Pinpoint the cell where the given text exists, returning its [X, Y] midpoint coordinate. 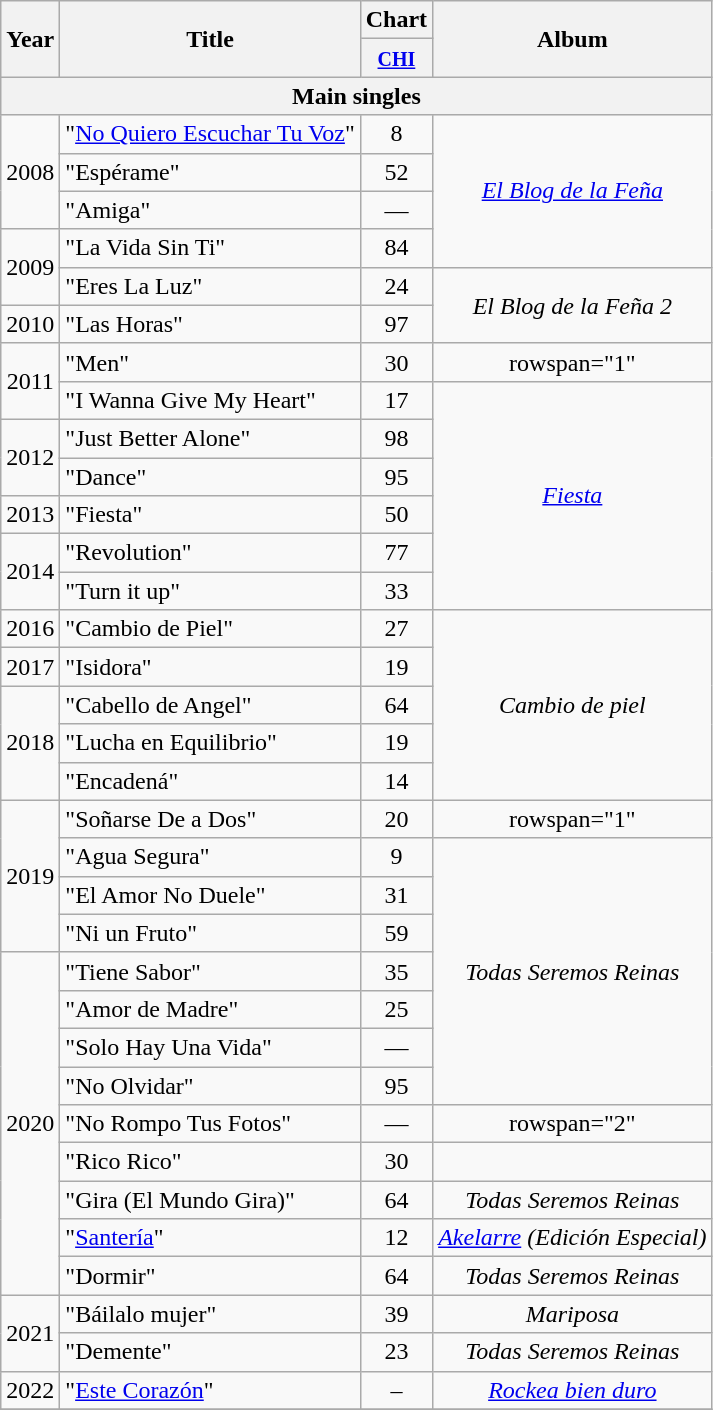
39 [396, 1314]
"Las Horas" [210, 324]
20 [396, 819]
El Blog de la Feña 2 [572, 305]
"Tiene Sabor" [210, 971]
"No Quiero Escuchar Tu Voz" [210, 134]
14 [396, 781]
23 [396, 1352]
Fiesta [572, 495]
"No Olvidar" [210, 1085]
24 [396, 286]
"Soñarse De a Dos" [210, 819]
"Revolution" [210, 553]
84 [396, 248]
50 [396, 515]
2011 [30, 381]
"La Vida Sin Ti" [210, 248]
"Isidora" [210, 667]
Akelarre (Edición Especial) [572, 1238]
Album [572, 39]
2008 [30, 172]
17 [396, 400]
31 [396, 895]
"No Rompo Tus Fotos" [210, 1124]
2021 [30, 1333]
El Blog de la Feña [572, 191]
Mariposa [572, 1314]
77 [396, 553]
Main singles [356, 96]
"Santería" [210, 1238]
Chart [396, 20]
"Eres La Luz" [210, 286]
9 [396, 857]
"Cambio de Piel" [210, 629]
rowspan="2" [572, 1124]
"Báilalo mujer" [210, 1314]
2013 [30, 515]
2020 [30, 1124]
27 [396, 629]
"Just Better Alone" [210, 438]
33 [396, 591]
"Demente" [210, 1352]
"Lucha en Equilibrio" [210, 743]
CHI [396, 58]
2009 [30, 267]
2018 [30, 743]
2010 [30, 324]
"Este Corazón" [210, 1390]
"Cabello de Angel" [210, 705]
2017 [30, 667]
"Dormir" [210, 1276]
12 [396, 1238]
2014 [30, 572]
"Fiesta" [210, 515]
8 [396, 134]
"Men" [210, 362]
"Agua Segura" [210, 857]
"Solo Hay Una Vida" [210, 1047]
"I Wanna Give My Heart" [210, 400]
2012 [30, 457]
2016 [30, 629]
"Ni un Fruto" [210, 933]
Cambio de piel [572, 705]
52 [396, 172]
– [396, 1390]
"Turn it up" [210, 591]
98 [396, 438]
2019 [30, 876]
2022 [30, 1390]
"Amiga" [210, 210]
59 [396, 933]
"Rico Rico" [210, 1162]
"Espérame" [210, 172]
"Gira (El Mundo Gira)" [210, 1200]
35 [396, 971]
Year [30, 39]
25 [396, 1009]
"El Amor No Duele" [210, 895]
Rockea bien duro [572, 1390]
Title [210, 39]
97 [396, 324]
"Amor de Madre" [210, 1009]
"Dance" [210, 477]
"Encadená" [210, 781]
